Return [X, Y] of the center of cell containing provided text 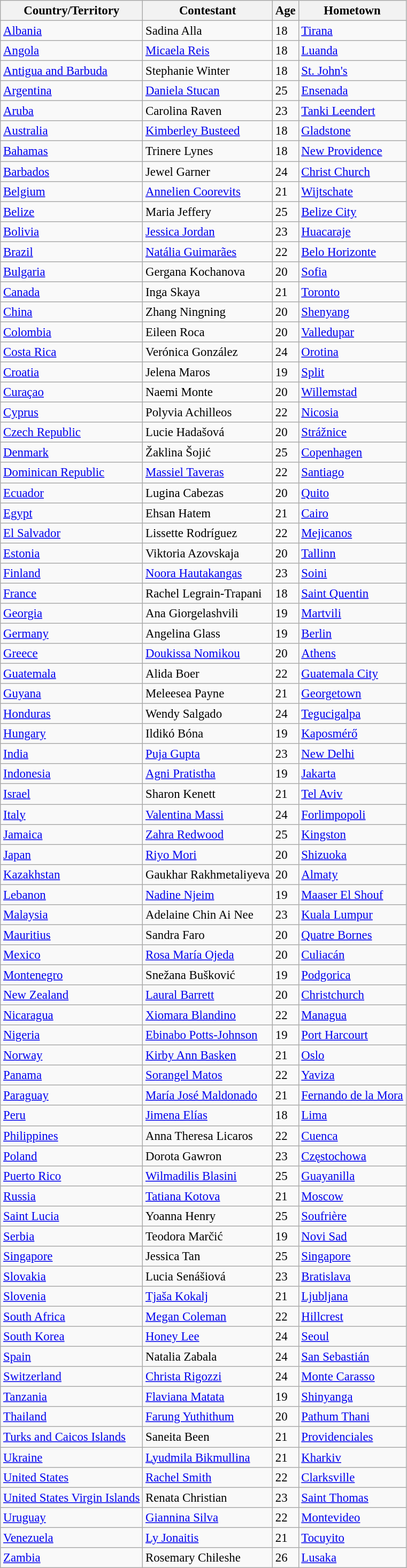
Stephanie Winter [208, 71]
Shinyanga [352, 1397]
Australia [72, 131]
Cairo [352, 513]
Managua [352, 1015]
Forlimpopoli [352, 814]
Soini [352, 573]
New Delhi [352, 754]
Lucia Senášiová [208, 1276]
Switzerland [72, 1377]
New Providence [352, 151]
Ecuador [72, 493]
Finland [72, 573]
Jewel Garner [208, 172]
Flaviana Matata [208, 1397]
Indonesia [72, 774]
Uruguay [72, 1517]
Estonia [72, 553]
Slovenia [72, 1297]
Clarksville [352, 1477]
Naemi Monte [208, 392]
Antigua and Barbuda [72, 71]
Norway [72, 1055]
Bratislava [352, 1276]
Saneita Been [208, 1437]
Georgia [72, 614]
Guatemala [72, 674]
Saint Quentin [352, 593]
Adelaine Chin Ai Nee [208, 915]
San Sebastián [352, 1357]
Verónica González [208, 352]
Ildikó Bóna [208, 734]
Thailand [72, 1417]
United States [72, 1477]
Aruba [72, 111]
France [72, 593]
Christa Rigozzi [208, 1377]
Canada [72, 292]
Oslo [352, 1055]
Tatiana Kotova [208, 1196]
Germany [72, 633]
Megan Coleman [208, 1317]
Pathum Thani [352, 1417]
Spain [72, 1357]
El Salvador [72, 533]
Italy [72, 814]
Jessica Jordan [208, 231]
Snežana Bušković [208, 975]
Angola [72, 51]
Guatemala City [352, 674]
Czech Republic [72, 432]
Split [352, 372]
Kuala Lumpur [352, 915]
Dorota Gawron [208, 1156]
South Africa [72, 1317]
Berlin [352, 633]
Wendy Salgado [208, 714]
Rosemary Chileshe [208, 1558]
Lusaka [352, 1558]
Soufrière [352, 1216]
Toronto [352, 292]
Curaçao [72, 392]
Montevideo [352, 1517]
Seoul [352, 1337]
Mejicanos [352, 533]
Farung Yuthithum [208, 1417]
Serbia [72, 1236]
Guayanilla [352, 1176]
Alida Boer [208, 674]
Turks and Caicos Islands [72, 1437]
New Zealand [72, 995]
Providenciales [352, 1437]
Annelien Coorevits [208, 191]
Luanda [352, 51]
Riyo Mori [208, 855]
Yaviza [352, 1075]
Laural Barrett [208, 995]
Tirana [352, 31]
Lucie Hadašová [208, 432]
Israel [72, 794]
Tel Aviv [352, 794]
Kazakhstan [72, 874]
Daniela Stucan [208, 91]
Ana Giorgelashvili [208, 614]
Christ Church [352, 172]
Almaty [352, 874]
Lugina Cabezas [208, 493]
Peru [72, 1116]
Ebinabo Potts-Johnson [208, 1035]
Ehsan Hatem [208, 513]
Lissette Rodríguez [208, 533]
Honduras [72, 714]
Port Harcourt [352, 1035]
Zhang Ningning [208, 312]
Age [286, 11]
Lebanon [72, 895]
Wilmadilis Blasini [208, 1176]
Poland [72, 1156]
Rachel Legrain-Trapani [208, 593]
Jelena Maros [208, 372]
Dominican Republic [72, 473]
Martvili [352, 614]
Xiomara Blandino [208, 1015]
Copenhagen [352, 453]
Anna Theresa Licaros [208, 1136]
Moscow [352, 1196]
Valledupar [352, 332]
Saint Lucia [72, 1216]
Lima [352, 1116]
Tjaša Kokalj [208, 1297]
Culiacán [352, 955]
Nigeria [72, 1035]
Argentina [72, 91]
Rosa María Ojeda [208, 955]
Bolivia [72, 231]
Ensenada [352, 91]
Ly Jonaitis [208, 1538]
Tallinn [352, 553]
Honey Lee [208, 1337]
Trinere Lynes [208, 151]
Maria Jeffery [208, 212]
Yoanna Henry [208, 1216]
Tanzania [72, 1397]
Jakarta [352, 774]
Russia [72, 1196]
Viktoria Azovskaja [208, 553]
Lyudmila Bikmullina [208, 1457]
Bulgaria [72, 272]
Greece [72, 654]
Nicaragua [72, 1015]
Hungary [72, 734]
Massiel Taveras [208, 473]
Egypt [72, 513]
Huacaraje [352, 231]
Tocuyito [352, 1538]
Ljubljana [352, 1297]
Belize City [352, 212]
Christchurch [352, 995]
26 [286, 1558]
Athens [352, 654]
María José Maldonado [208, 1096]
Monte Carasso [352, 1377]
Quito [352, 493]
Tegucigalpa [352, 714]
Denmark [72, 453]
Teodora Marčić [208, 1236]
Puja Gupta [208, 754]
Croatia [72, 372]
Jessica Tan [208, 1256]
Zambia [72, 1558]
Philippines [72, 1136]
Brazil [72, 252]
India [72, 754]
Quatre Bornes [352, 935]
Kaposmérő [352, 734]
Sandra Faro [208, 935]
Giannina Silva [208, 1517]
Contestant [208, 11]
Cuenca [352, 1136]
Saint Thomas [352, 1497]
Tanki Leendert [352, 111]
Gladstone [352, 131]
Sharon Kenett [208, 794]
Polyvia Achilleos [208, 413]
Novi Sad [352, 1236]
Valentina Massi [208, 814]
Micaela Reis [208, 51]
Podgorica [352, 975]
Ukraine [72, 1457]
Natalia Zabala [208, 1357]
Barbados [72, 172]
Jimena Elías [208, 1116]
Sadina Alla [208, 31]
Shizuoka [352, 855]
Hometown [352, 11]
Slovakia [72, 1276]
Hillcrest [352, 1317]
Strážnice [352, 432]
Sorangel Matos [208, 1075]
Carolina Raven [208, 111]
Willemstad [352, 392]
St. John's [352, 71]
Belize [72, 212]
Kingston [352, 834]
Santiago [352, 473]
Kimberley Busteed [208, 131]
Nadine Njeim [208, 895]
Renata Christian [208, 1497]
Maaser El Shouf [352, 895]
South Korea [72, 1337]
Doukissa Nomikou [208, 654]
Malaysia [72, 915]
Montenegro [72, 975]
Natália Guimarães [208, 252]
Rachel Smith [208, 1477]
Albania [72, 31]
Žaklina Šojić [208, 453]
Mauritius [72, 935]
Gergana Kochanova [208, 272]
Nicosia [352, 413]
Kirby Ann Basken [208, 1055]
Belgium [72, 191]
Costa Rica [72, 352]
Japan [72, 855]
Orotina [352, 352]
Częstochowa [352, 1156]
Country/Territory [72, 11]
Agni Pratistha [208, 774]
Paraguay [72, 1096]
Mexico [72, 955]
Fernando de la Mora [352, 1096]
Zahra Redwood [208, 834]
Puerto Rico [72, 1176]
Sofia [352, 272]
Georgetown [352, 694]
Inga Skaya [208, 292]
Meleesea Payne [208, 694]
Venezuela [72, 1538]
Shenyang [352, 312]
Noora Hautakangas [208, 573]
Eileen Roca [208, 332]
Cyprus [72, 413]
Guyana [72, 694]
Kharkiv [352, 1457]
Wijtschate [352, 191]
Gaukhar Rakhmetaliyeva [208, 874]
Colombia [72, 332]
United States Virgin Islands [72, 1497]
Belo Horizonte [352, 252]
Angelina Glass [208, 633]
Panama [72, 1075]
Bahamas [72, 151]
Jamaica [72, 834]
China [72, 312]
